Pinpoint the cell where the given text exists, returning its [X, Y] midpoint coordinate. 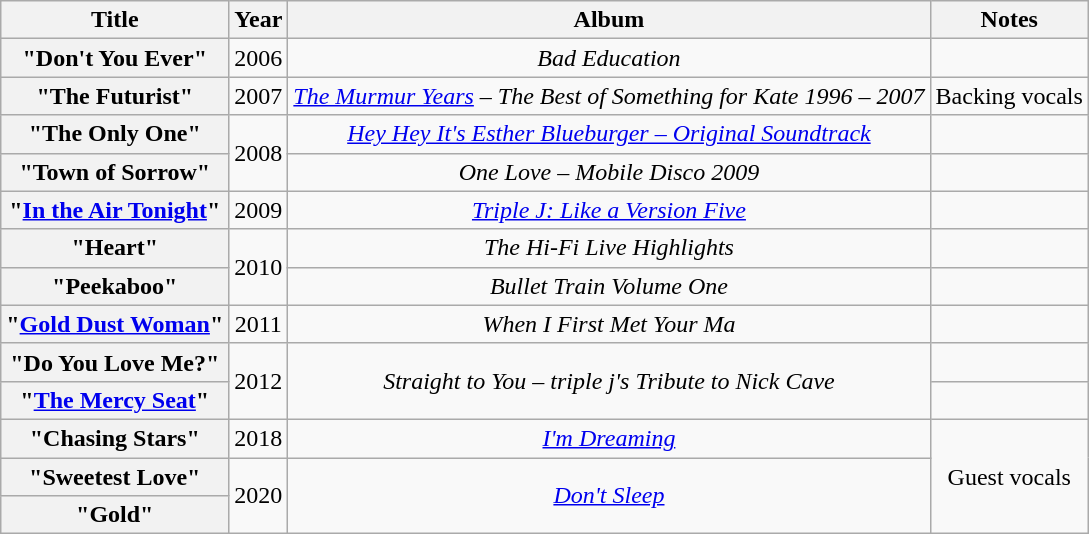
The Hi-Fi Live Highlights [609, 248]
Notes [1009, 20]
"Heart" [115, 248]
One Love – Mobile Disco 2009 [609, 172]
"Gold" [115, 515]
"Chasing Stars" [115, 438]
2020 [258, 496]
Title [115, 20]
Guest vocals [1009, 476]
Year [258, 20]
2007 [258, 96]
Bullet Train Volume One [609, 286]
Don't Sleep [609, 496]
"The Mercy Seat" [115, 400]
"The Only One" [115, 134]
2006 [258, 58]
"Sweetest Love" [115, 477]
Straight to You – triple j's Tribute to Nick Cave [609, 381]
Triple J: Like a Version Five [609, 210]
The Murmur Years – The Best of Something for Kate 1996 – 2007 [609, 96]
"Don't You Ever" [115, 58]
"Gold Dust Woman" [115, 324]
2018 [258, 438]
"The Futurist" [115, 96]
2012 [258, 381]
2008 [258, 153]
I'm Dreaming [609, 438]
"Town of Sorrow" [115, 172]
Hey Hey It's Esther Blueburger – Original Soundtrack [609, 134]
2011 [258, 324]
Backing vocals [1009, 96]
"In the Air Tonight" [115, 210]
Bad Education [609, 58]
When I First Met Your Ma [609, 324]
2009 [258, 210]
Album [609, 20]
2010 [258, 267]
"Peekaboo" [115, 286]
"Do You Love Me?" [115, 362]
